Determine the [x, y] coordinate at the center of the cell enclosing the given text.  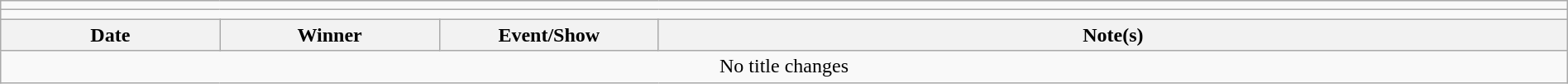
Winner [329, 35]
No title changes [784, 67]
Date [111, 35]
Note(s) [1113, 35]
Event/Show [549, 35]
